From the cell containing the given text, extract its center point as (X, Y) coordinate. 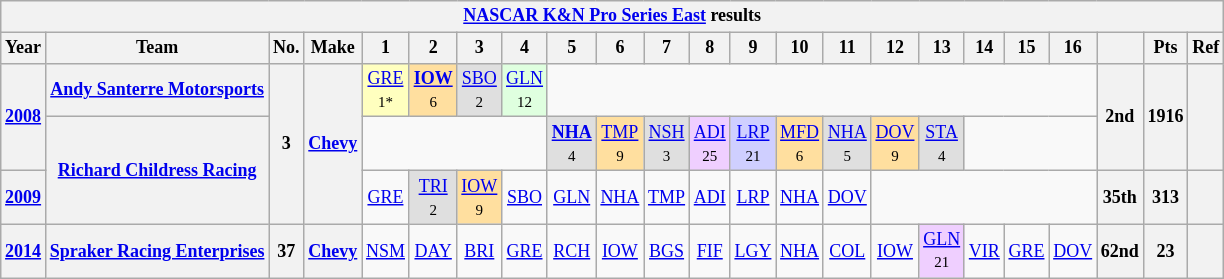
11 (847, 48)
RCH (572, 251)
12 (895, 48)
37 (286, 251)
23 (1166, 251)
Pts (1166, 48)
COL (847, 251)
313 (1166, 197)
5 (572, 48)
8 (710, 48)
2014 (24, 251)
14 (984, 48)
1 (386, 48)
NASCAR K&N Pro Series East results (612, 16)
LRP (753, 197)
7 (667, 48)
Make (333, 48)
SBO (525, 197)
DOV9 (895, 144)
Richard Childress Racing (156, 170)
NSM (386, 251)
ADI25 (710, 144)
GRE1* (386, 90)
ADI (710, 197)
BGS (667, 251)
1916 (1166, 116)
Andy Santerre Motorsports (156, 90)
62nd (1120, 251)
GLN12 (525, 90)
LGY (753, 251)
VIR (984, 251)
10 (800, 48)
NSH3 (667, 144)
Team (156, 48)
35th (1120, 197)
2nd (1120, 116)
TRI2 (433, 197)
4 (525, 48)
GLN (572, 197)
2 (433, 48)
9 (753, 48)
IOW9 (480, 197)
STA4 (942, 144)
SBO2 (480, 90)
2009 (24, 197)
MFD6 (800, 144)
BRI (480, 251)
TMP (667, 197)
FIF (710, 251)
15 (1026, 48)
DAY (433, 251)
2008 (24, 116)
6 (620, 48)
No. (286, 48)
16 (1073, 48)
TMP9 (620, 144)
Ref (1206, 48)
Spraker Racing Enterprises (156, 251)
Year (24, 48)
NHA4 (572, 144)
NHA5 (847, 144)
IOW6 (433, 90)
GLN21 (942, 251)
13 (942, 48)
LRP21 (753, 144)
